Detect which cell encompasses the target text, then output its [X, Y] center coordinate. 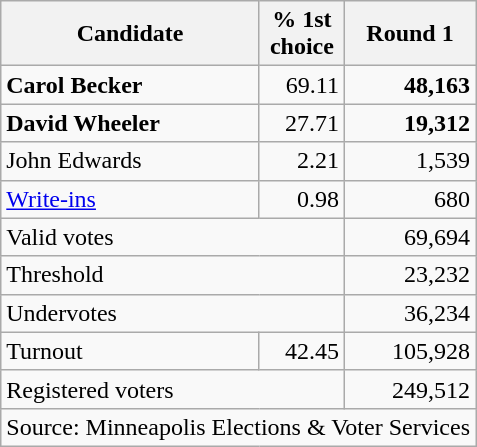
680 [410, 199]
Threshold [173, 275]
% 1stchoice [302, 34]
Source: Minneapolis Elections & Voter Services [238, 427]
19,312 [410, 123]
1,539 [410, 161]
69.11 [302, 85]
36,234 [410, 313]
23,232 [410, 275]
105,928 [410, 351]
David Wheeler [130, 123]
2.21 [302, 161]
249,512 [410, 389]
0.98 [302, 199]
Undervotes [173, 313]
Candidate [130, 34]
69,694 [410, 237]
John Edwards [130, 161]
Carol Becker [130, 85]
Valid votes [173, 237]
27.71 [302, 123]
48,163 [410, 85]
Round 1 [410, 34]
Turnout [130, 351]
42.45 [302, 351]
Registered voters [173, 389]
Write-ins [130, 199]
